Scan for the cell matching the given text and deliver its (X, Y) coordinate at center. 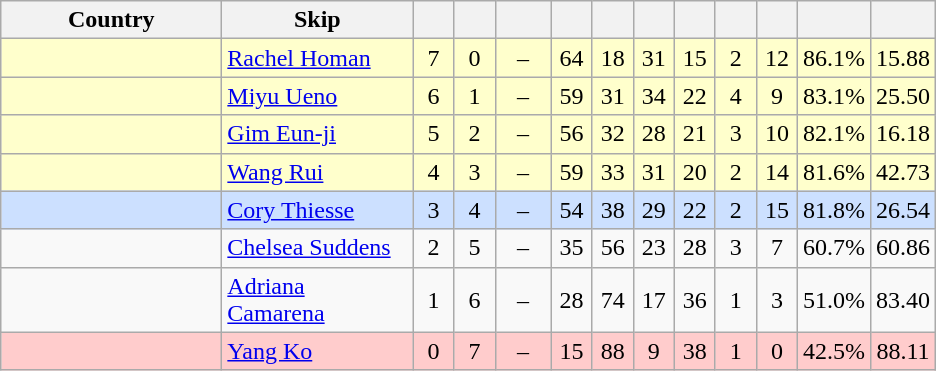
81.6% (834, 172)
15.88 (902, 58)
18 (612, 58)
29 (654, 210)
51.0% (834, 300)
42.73 (902, 172)
54 (572, 210)
36 (694, 300)
88.11 (902, 351)
Rachel Homan (318, 58)
25.50 (902, 96)
Miyu Ueno (318, 96)
Gim Eun-ji (318, 134)
16.18 (902, 134)
20 (694, 172)
64 (572, 58)
Wang Rui (318, 172)
88 (612, 351)
23 (654, 248)
Chelsea Suddens (318, 248)
Skip (318, 20)
35 (572, 248)
83.40 (902, 300)
32 (612, 134)
42.5% (834, 351)
26.54 (902, 210)
12 (776, 58)
Country (112, 20)
81.8% (834, 210)
34 (654, 96)
83.1% (834, 96)
86.1% (834, 58)
60.86 (902, 248)
33 (612, 172)
Cory Thiesse (318, 210)
Yang Ko (318, 351)
82.1% (834, 134)
17 (654, 300)
60.7% (834, 248)
10 (776, 134)
14 (776, 172)
74 (612, 300)
21 (694, 134)
Adriana Camarena (318, 300)
